Determine the [X, Y] coordinate at the center of the cell enclosing the given text.  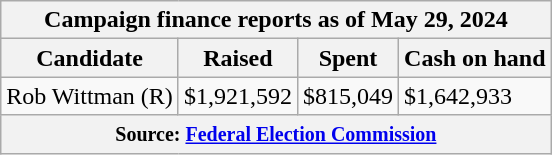
Raised [238, 58]
Campaign finance reports as of May 29, 2024 [276, 20]
Cash on hand [475, 58]
Source: Federal Election Commission [276, 134]
$1,921,592 [238, 96]
Rob Wittman (R) [90, 96]
Candidate [90, 58]
Spent [348, 58]
$815,049 [348, 96]
$1,642,933 [475, 96]
